From the cell containing the given text, extract its center point as [x, y] coordinate. 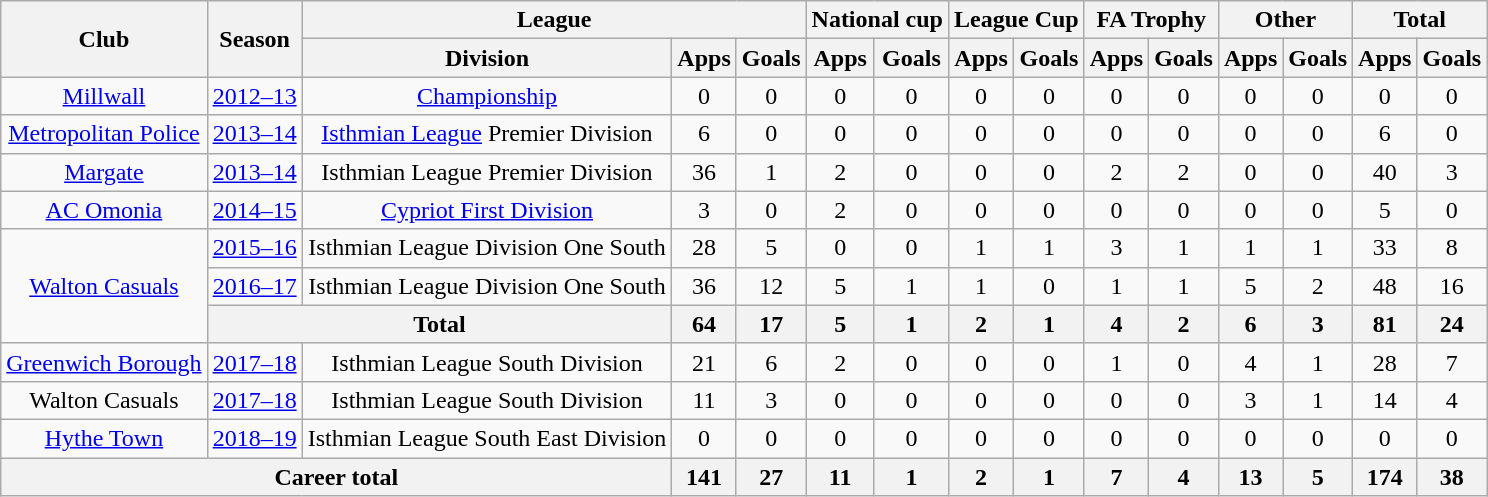
Championship [487, 96]
64 [704, 324]
81 [1385, 324]
27 [771, 477]
Career total [336, 477]
Millwall [104, 96]
Margate [104, 172]
141 [704, 477]
2018–19 [254, 438]
League Cup [1016, 20]
17 [771, 324]
National cup [877, 20]
2016–17 [254, 286]
40 [1385, 172]
Division [487, 58]
Club [104, 39]
21 [704, 362]
14 [1385, 400]
Metropolitan Police [104, 134]
Cypriot First Division [487, 210]
8 [1452, 248]
AC Omonia [104, 210]
Hythe Town [104, 438]
13 [1250, 477]
2014–15 [254, 210]
48 [1385, 286]
Isthmian League South East Division [487, 438]
24 [1452, 324]
2012–13 [254, 96]
Season [254, 39]
Other [1285, 20]
League [554, 20]
38 [1452, 477]
Greenwich Borough [104, 362]
2015–16 [254, 248]
12 [771, 286]
174 [1385, 477]
33 [1385, 248]
16 [1452, 286]
FA Trophy [1151, 20]
